From the cell containing the given text, extract its center point as [x, y] coordinate. 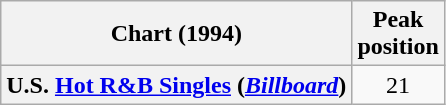
Chart (1994) [176, 34]
21 [398, 85]
Peakposition [398, 34]
U.S. Hot R&B Singles (Billboard) [176, 85]
